Provide the (X, Y) coordinate of the cell's center where the given text is located.  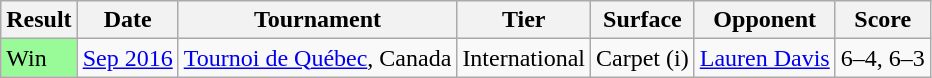
Surface (643, 20)
Opponent (764, 20)
Lauren Davis (764, 58)
Carpet (i) (643, 58)
Tournoi de Québec, Canada (318, 58)
Tournament (318, 20)
International (524, 58)
Win (39, 58)
6–4, 6–3 (882, 58)
Score (882, 20)
Result (39, 20)
Tier (524, 20)
Sep 2016 (128, 58)
Date (128, 20)
